Find where the given text appears and provide that cell's center as (X, Y) coordinate. 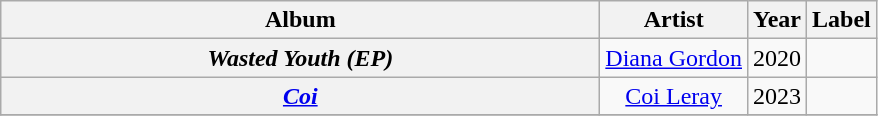
Label (842, 20)
2023 (778, 96)
Artist (674, 20)
Album (300, 20)
Year (778, 20)
Coi (300, 96)
Diana Gordon (674, 58)
Wasted Youth (EP) (300, 58)
2020 (778, 58)
Coi Leray (674, 96)
